For the text-containing cell, return its midpoint in [x, y] coordinate format. 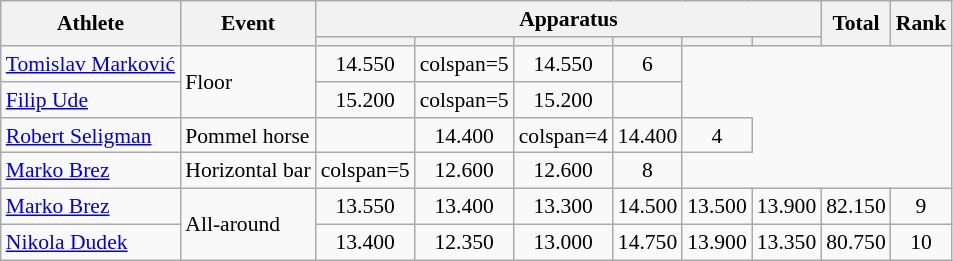
Nikola Dudek [90, 243]
13.500 [716, 207]
13.350 [786, 243]
82.150 [856, 207]
Floor [248, 82]
6 [648, 64]
13.300 [564, 207]
Athlete [90, 24]
14.500 [648, 207]
Pommel horse [248, 136]
Robert Seligman [90, 136]
10 [922, 243]
Event [248, 24]
Filip Ude [90, 100]
4 [716, 136]
Horizontal bar [248, 171]
Total [856, 24]
14.750 [648, 243]
9 [922, 207]
13.000 [564, 243]
Rank [922, 24]
colspan=4 [564, 136]
8 [648, 171]
Apparatus [569, 19]
All-around [248, 224]
12.350 [464, 243]
80.750 [856, 243]
13.550 [366, 207]
Tomislav Marković [90, 64]
